Search for the cell housing the specified text and yield its (X, Y) center coordinate. 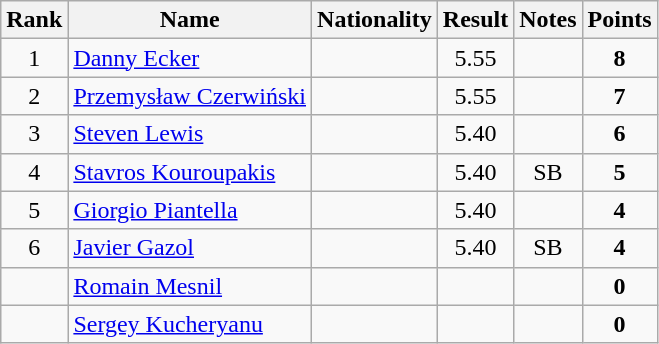
Romain Mesnil (190, 286)
Javier Gazol (190, 248)
Sergey Kucheryanu (190, 324)
Notes (548, 20)
Rank (34, 20)
Przemysław Czerwiński (190, 96)
3 (34, 134)
Danny Ecker (190, 58)
Result (475, 20)
8 (620, 58)
7 (620, 96)
Points (620, 20)
2 (34, 96)
1 (34, 58)
Nationality (375, 20)
Stavros Kouroupakis (190, 172)
Steven Lewis (190, 134)
Name (190, 20)
Giorgio Piantella (190, 210)
